Return the (x, y) coordinate for the center point of the cell that contains the specified text.  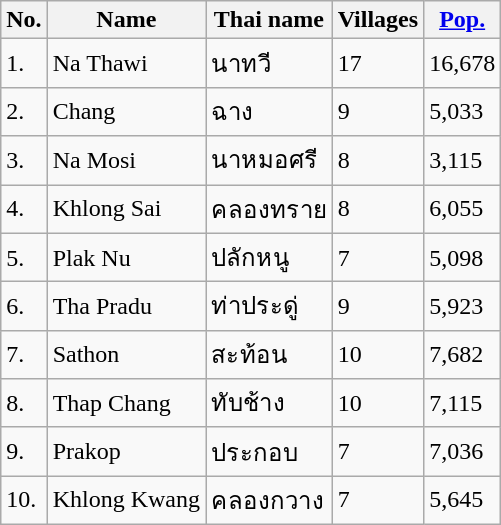
3. (24, 160)
คลองทราย (270, 208)
Chang (126, 112)
Na Mosi (126, 160)
ทับช้าง (270, 404)
Khlong Sai (126, 208)
นาหมอศรี (270, 160)
5,098 (462, 258)
5,923 (462, 306)
Sathon (126, 354)
Pop. (462, 20)
ฉาง (270, 112)
7,036 (462, 452)
No. (24, 20)
คลองกวาง (270, 500)
Na Thawi (126, 64)
ท่าประดู่ (270, 306)
4. (24, 208)
2. (24, 112)
8. (24, 404)
1. (24, 64)
5,033 (462, 112)
ประกอบ (270, 452)
10. (24, 500)
7. (24, 354)
5,645 (462, 500)
Name (126, 20)
3,115 (462, 160)
Plak Nu (126, 258)
7,682 (462, 354)
9. (24, 452)
Thap Chang (126, 404)
6. (24, 306)
Villages (378, 20)
ปลักหนู (270, 258)
16,678 (462, 64)
Thai name (270, 20)
Khlong Kwang (126, 500)
5. (24, 258)
17 (378, 64)
Tha Pradu (126, 306)
สะท้อน (270, 354)
6,055 (462, 208)
Prakop (126, 452)
7,115 (462, 404)
นาทวี (270, 64)
